Return the (X, Y) coordinate for the center point of the cell that contains the specified text.  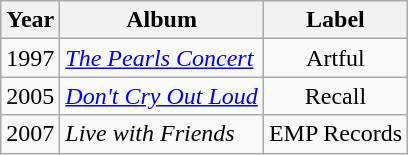
Artful (335, 58)
2005 (30, 96)
Live with Friends (162, 134)
The Pearls Concert (162, 58)
EMP Records (335, 134)
Label (335, 20)
Recall (335, 96)
Album (162, 20)
1997 (30, 58)
Don't Cry Out Loud (162, 96)
2007 (30, 134)
Year (30, 20)
